Locate the cell with the specified text and output its (X, Y) center coordinate. 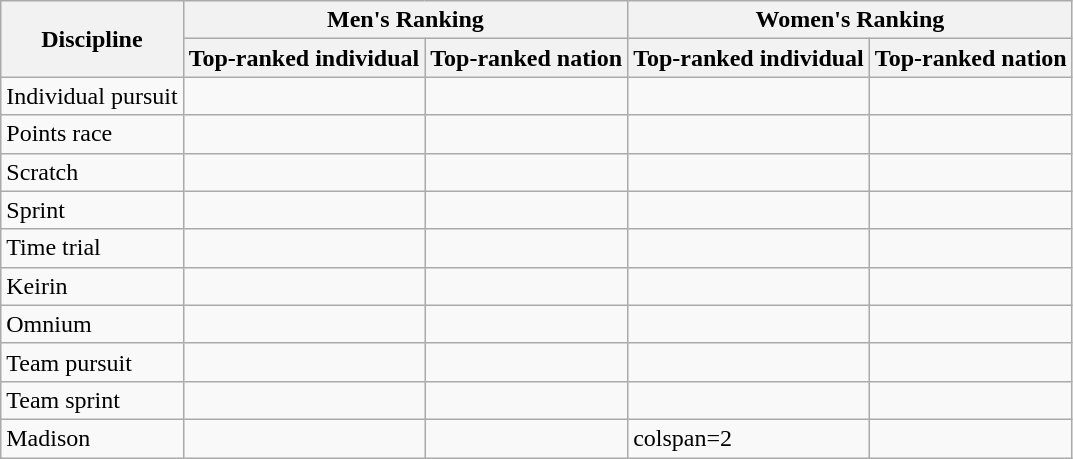
Keirin (92, 286)
Points race (92, 134)
Individual pursuit (92, 96)
Sprint (92, 210)
Men's Ranking (406, 20)
Discipline (92, 39)
Team pursuit (92, 362)
Team sprint (92, 400)
Madison (92, 438)
colspan=2 (749, 438)
Time trial (92, 248)
Women's Ranking (850, 20)
Scratch (92, 172)
Omnium (92, 324)
